Output the (x, y) coordinate of the center of the cell containing the given text.  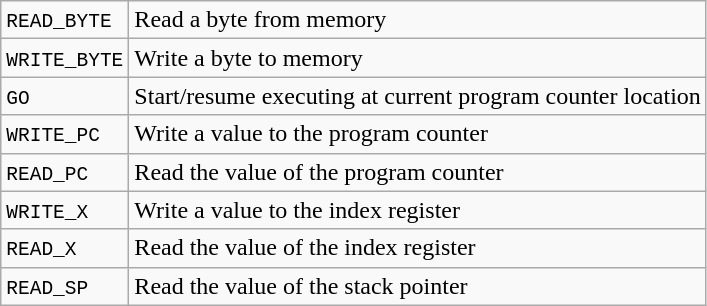
READ_PC (65, 172)
WRITE_PC (65, 134)
Read the value of the index register (418, 248)
WRITE_BYTE (65, 58)
Read a byte from memory (418, 20)
Write a value to the program counter (418, 134)
READ_SP (65, 286)
WRITE_X (65, 210)
READ_BYTE (65, 20)
Write a value to the index register (418, 210)
Start/resume executing at current program counter location (418, 96)
Read the value of the program counter (418, 172)
READ_X (65, 248)
Write a byte to memory (418, 58)
GO (65, 96)
Read the value of the stack pointer (418, 286)
